Search for the cell housing the specified text and yield its (x, y) center coordinate. 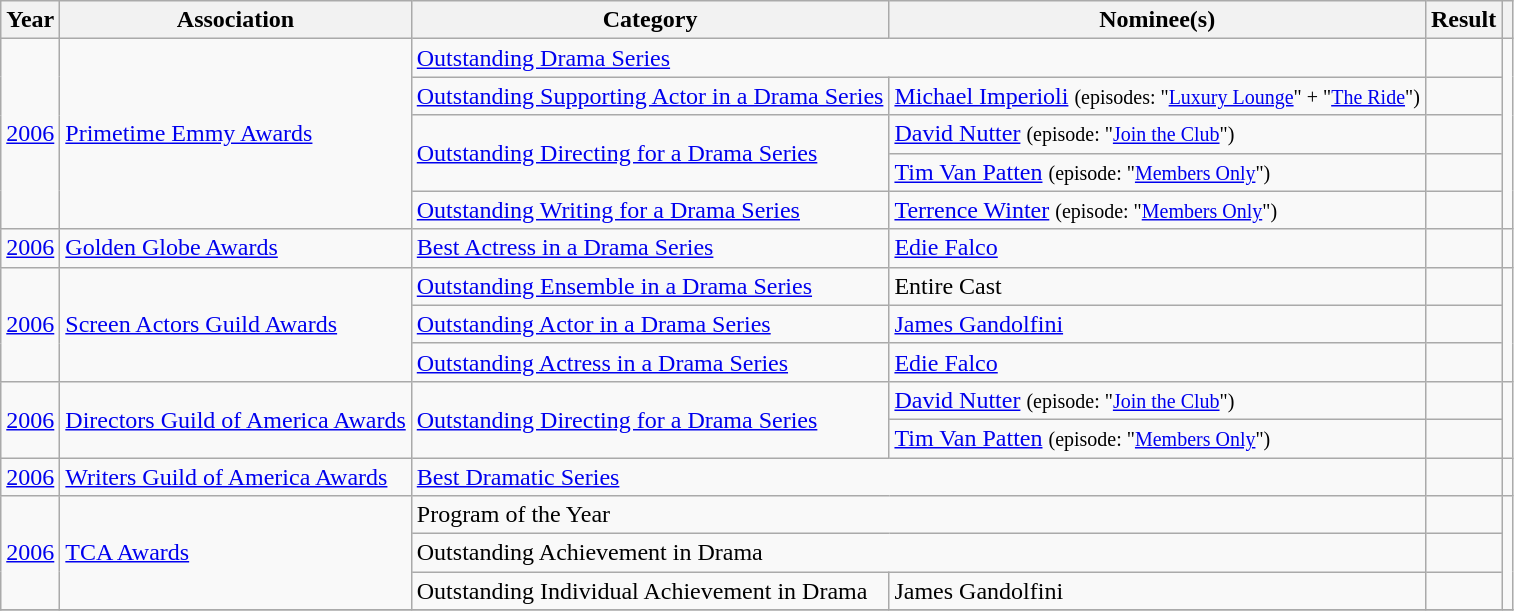
Directors Guild of America Awards (236, 419)
Best Actress in a Drama Series (650, 248)
Golden Globe Awards (236, 248)
Nominee(s) (1157, 20)
Outstanding Actress in a Drama Series (650, 362)
TCA Awards (236, 553)
Michael Imperioli (episodes: "Luxury Lounge" + "The Ride") (1157, 96)
Outstanding Supporting Actor in a Drama Series (650, 96)
Program of the Year (918, 515)
Terrence Winter (episode: "Members Only") (1157, 210)
Screen Actors Guild Awards (236, 324)
Outstanding Ensemble in a Drama Series (650, 286)
Year (30, 20)
Outstanding Achievement in Drama (918, 553)
Writers Guild of America Awards (236, 477)
Entire Cast (1157, 286)
Outstanding Writing for a Drama Series (650, 210)
Outstanding Actor in a Drama Series (650, 324)
Outstanding Individual Achievement in Drama (650, 591)
Category (650, 20)
Association (236, 20)
Result (1463, 20)
Primetime Emmy Awards (236, 134)
Outstanding Drama Series (918, 58)
Best Dramatic Series (918, 477)
